Find where the given text appears and provide that cell's center as (X, Y) coordinate. 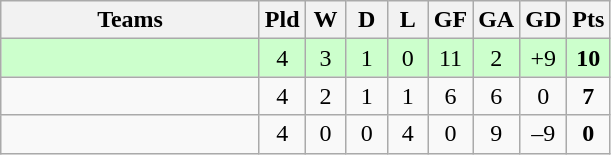
Teams (130, 20)
3 (326, 58)
11 (450, 58)
GF (450, 20)
10 (588, 58)
Pld (282, 20)
–9 (544, 134)
L (408, 20)
GD (544, 20)
W (326, 20)
Pts (588, 20)
+9 (544, 58)
D (366, 20)
GA (496, 20)
9 (496, 134)
7 (588, 96)
